Return [X, Y] of the center of cell containing provided text 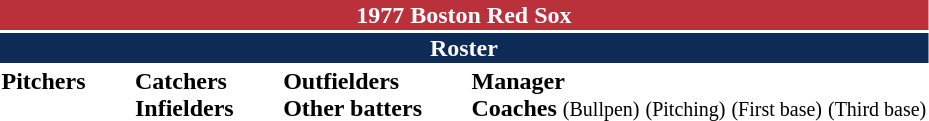
1977 Boston Red Sox [464, 15]
Roster [464, 48]
